From the cell containing the given text, extract its center point as (X, Y) coordinate. 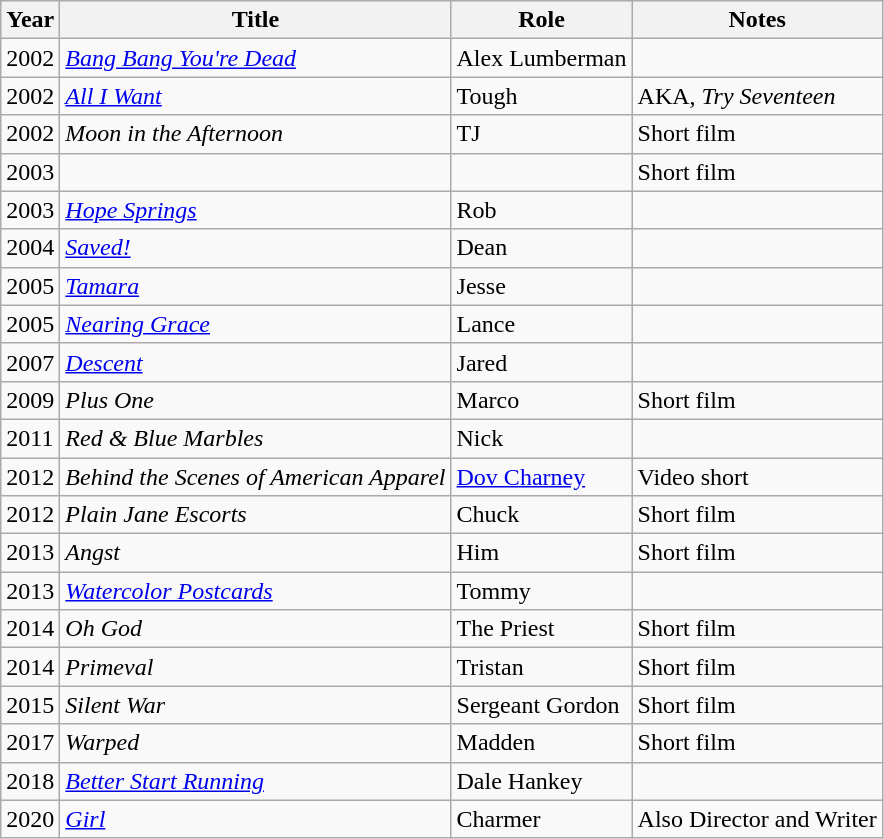
AKA, Try Seventeen (757, 96)
Tamara (256, 286)
Saved! (256, 248)
Moon in the Afternoon (256, 134)
Lance (542, 324)
2004 (30, 248)
2017 (30, 743)
Bang Bang You're Dead (256, 58)
Plus One (256, 400)
Silent War (256, 705)
Watercolor Postcards (256, 591)
Dov Charney (542, 477)
Nick (542, 438)
Jared (542, 362)
Tough (542, 96)
Behind the Scenes of American Apparel (256, 477)
Oh God (256, 629)
Him (542, 553)
Video short (757, 477)
All I Want (256, 96)
Notes (757, 20)
Sergeant Gordon (542, 705)
Charmer (542, 819)
Dean (542, 248)
2007 (30, 362)
Year (30, 20)
Red & Blue Marbles (256, 438)
Marco (542, 400)
Warped (256, 743)
TJ (542, 134)
Madden (542, 743)
Chuck (542, 515)
Angst (256, 553)
Tristan (542, 667)
2020 (30, 819)
Primeval (256, 667)
Alex Lumberman (542, 58)
Descent (256, 362)
Hope Springs (256, 210)
2015 (30, 705)
Role (542, 20)
Title (256, 20)
Also Director and Writer (757, 819)
The Priest (542, 629)
2011 (30, 438)
2009 (30, 400)
Rob (542, 210)
Nearing Grace (256, 324)
Girl (256, 819)
2018 (30, 781)
Jesse (542, 286)
Plain Jane Escorts (256, 515)
Better Start Running (256, 781)
Tommy (542, 591)
Dale Hankey (542, 781)
